Output the [X, Y] coordinate of the center of the cell containing the given text.  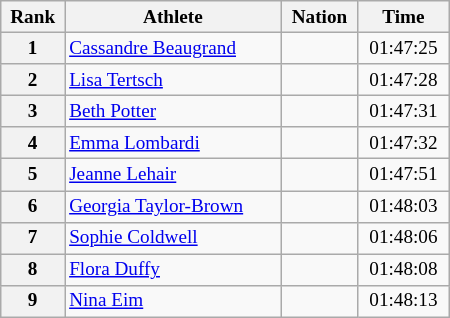
4 [33, 143]
Flora Duffy [174, 270]
Rank [33, 17]
01:47:31 [404, 111]
Nation [319, 17]
9 [33, 301]
01:47:25 [404, 48]
01:47:51 [404, 175]
Beth Potter [174, 111]
3 [33, 111]
Cassandre Beaugrand [174, 48]
01:47:32 [404, 143]
01:48:08 [404, 270]
01:48:06 [404, 238]
Time [404, 17]
Sophie Coldwell [174, 238]
Lisa Tertsch [174, 80]
01:48:03 [404, 206]
6 [33, 206]
01:47:28 [404, 80]
Georgia Taylor-Brown [174, 206]
Nina Eim [174, 301]
5 [33, 175]
Emma Lombardi [174, 143]
2 [33, 80]
7 [33, 238]
8 [33, 270]
01:48:13 [404, 301]
1 [33, 48]
Jeanne Lehair [174, 175]
Athlete [174, 17]
